Identify which cell holds the provided text, then report its [X, Y] central coordinate. 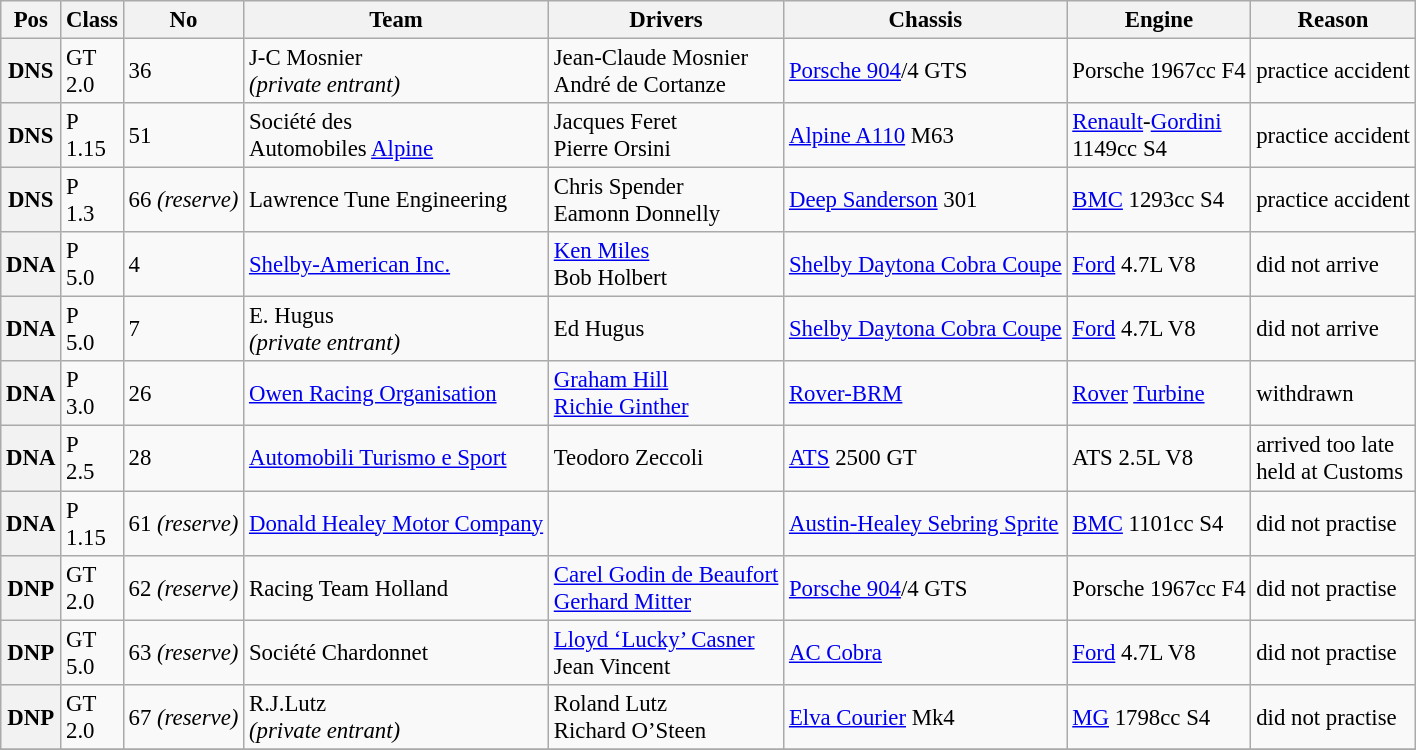
P3.0 [92, 394]
MG 1798cc S4 [1159, 716]
61 (reserve) [183, 524]
Roland Lutz Richard O’Steen [666, 716]
ATS 2.5L V8 [1159, 458]
Donald Healey Motor Company [396, 524]
Chris Spender Eamonn Donnelly [666, 200]
Pos [31, 20]
Rover-BRM [926, 394]
Société desAutomobiles Alpine [396, 136]
Carel Godin de Beaufort Gerhard Mitter [666, 588]
Teodoro Zeccoli [666, 458]
Reason [1333, 20]
51 [183, 136]
Deep Sanderson 301 [926, 200]
Rover Turbine [1159, 394]
Class [92, 20]
4 [183, 264]
Shelby-American Inc. [396, 264]
J-C Mosnier(private entrant) [396, 72]
26 [183, 394]
Alpine A110 M63 [926, 136]
BMC 1101cc S4 [1159, 524]
66 (reserve) [183, 200]
No [183, 20]
arrived too lateheld at Customs [1333, 458]
Lawrence Tune Engineering [396, 200]
P1.3 [92, 200]
Graham Hill Richie Ginther [666, 394]
Jean-Claude Mosnier André de Cortanze [666, 72]
36 [183, 72]
ATS 2500 GT [926, 458]
P2.5 [92, 458]
GT5.0 [92, 652]
Racing Team Holland [396, 588]
7 [183, 330]
Owen Racing Organisation [396, 394]
Drivers [666, 20]
Ken Miles Bob Holbert [666, 264]
Engine [1159, 20]
withdrawn [1333, 394]
Lloyd ‘Lucky’ Casner Jean Vincent [666, 652]
BMC 1293cc S4 [1159, 200]
Elva Courier Mk4 [926, 716]
63 (reserve) [183, 652]
Automobili Turismo e Sport [396, 458]
Austin-Healey Sebring Sprite [926, 524]
Jacques Feret Pierre Orsini [666, 136]
Ed Hugus [666, 330]
Renault-Gordini1149cc S4 [1159, 136]
AC Cobra [926, 652]
Team [396, 20]
62 (reserve) [183, 588]
28 [183, 458]
Chassis [926, 20]
R.J.Lutz(private entrant) [396, 716]
Société Chardonnet [396, 652]
E. Hugus(private entrant) [396, 330]
67 (reserve) [183, 716]
